Identify which cell holds the provided text, then report its (X, Y) central coordinate. 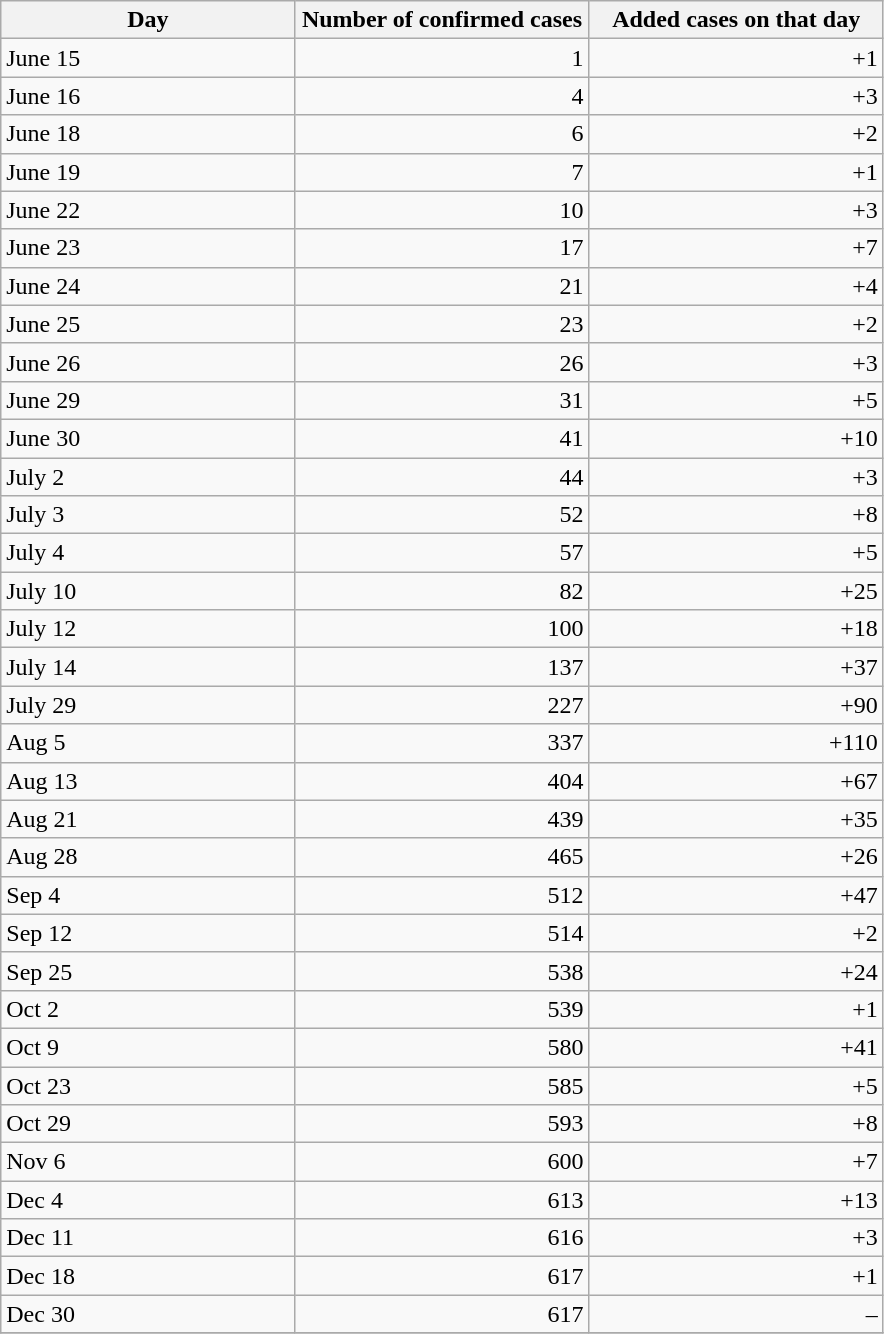
Sep 4 (148, 895)
4 (442, 96)
Sep 25 (148, 971)
227 (442, 705)
June 16 (148, 96)
616 (442, 1238)
52 (442, 515)
57 (442, 553)
Dec 11 (148, 1238)
539 (442, 1009)
July 3 (148, 515)
June 22 (148, 210)
+35 (736, 819)
Oct 23 (148, 1085)
+18 (736, 629)
613 (442, 1200)
82 (442, 591)
Oct 2 (148, 1009)
Nov 6 (148, 1162)
514 (442, 933)
100 (442, 629)
580 (442, 1047)
June 19 (148, 172)
Oct 9 (148, 1047)
July 14 (148, 667)
+37 (736, 667)
July 2 (148, 477)
6 (442, 134)
17 (442, 248)
538 (442, 971)
337 (442, 743)
June 26 (148, 362)
41 (442, 438)
+13 (736, 1200)
Aug 13 (148, 781)
July 10 (148, 591)
July 29 (148, 705)
Oct 29 (148, 1124)
23 (442, 324)
+110 (736, 743)
512 (442, 895)
June 24 (148, 286)
+26 (736, 857)
June 30 (148, 438)
June 23 (148, 248)
June 25 (148, 324)
600 (442, 1162)
7 (442, 172)
+67 (736, 781)
21 (442, 286)
439 (442, 819)
+24 (736, 971)
585 (442, 1085)
Dec 30 (148, 1314)
+10 (736, 438)
593 (442, 1124)
July 12 (148, 629)
– (736, 1314)
Dec 4 (148, 1200)
26 (442, 362)
+4 (736, 286)
31 (442, 400)
Day (148, 20)
Aug 5 (148, 743)
Sep 12 (148, 933)
June 15 (148, 58)
137 (442, 667)
+41 (736, 1047)
+47 (736, 895)
+90 (736, 705)
Aug 21 (148, 819)
June 18 (148, 134)
June 29 (148, 400)
Added cases on that day (736, 20)
Aug 28 (148, 857)
Number of confirmed cases (442, 20)
465 (442, 857)
Dec 18 (148, 1276)
44 (442, 477)
+25 (736, 591)
1 (442, 58)
404 (442, 781)
10 (442, 210)
July 4 (148, 553)
